Determine the [x, y] coordinate at the center of the cell enclosing the given text.  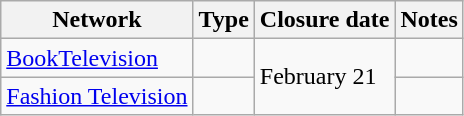
Closure date [324, 20]
BookTelevision [97, 58]
Fashion Television [97, 96]
February 21 [324, 77]
Type [224, 20]
Notes [429, 20]
Network [97, 20]
